Determine the [X, Y] coordinate at the center of the cell enclosing the given text.  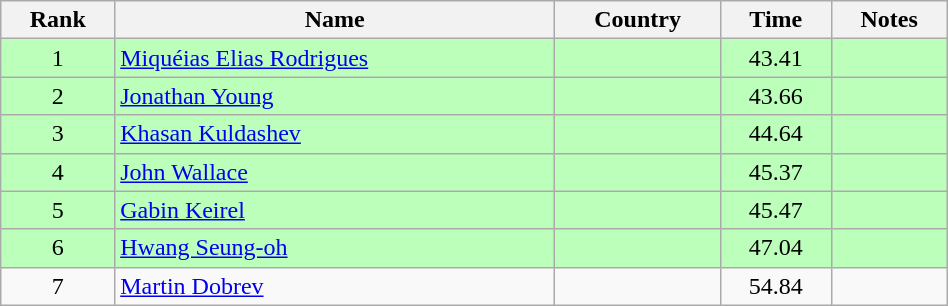
45.47 [776, 210]
Jonathan Young [335, 96]
Time [776, 20]
Hwang Seung-oh [335, 248]
4 [58, 172]
Martin Dobrev [335, 286]
3 [58, 134]
5 [58, 210]
Miquéias Elias Rodrigues [335, 58]
45.37 [776, 172]
Khasan Kuldashev [335, 134]
1 [58, 58]
2 [58, 96]
Notes [889, 20]
7 [58, 286]
44.64 [776, 134]
John Wallace [335, 172]
6 [58, 248]
43.41 [776, 58]
Country [638, 20]
54.84 [776, 286]
47.04 [776, 248]
Name [335, 20]
Gabin Keirel [335, 210]
Rank [58, 20]
43.66 [776, 96]
